Provide the [X, Y] coordinate of the cell's center where the given text is located.  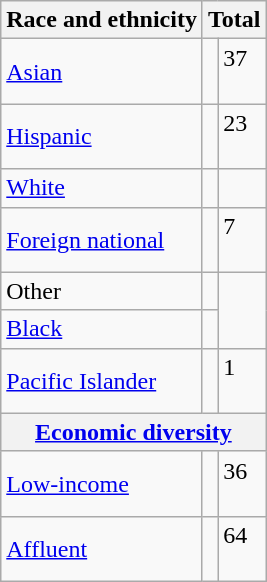
1 [242, 380]
Hispanic [102, 136]
Other [102, 291]
Race and ethnicity [102, 20]
64 [242, 548]
White [102, 188]
Black [102, 329]
Foreign national [102, 240]
23 [242, 136]
Total [234, 20]
37 [242, 72]
Affluent [102, 548]
Economic diversity [134, 432]
Pacific Islander [102, 380]
36 [242, 484]
Asian [102, 72]
Low-income [102, 484]
7 [242, 240]
